Pinpoint the cell where the given text exists, returning its [x, y] midpoint coordinate. 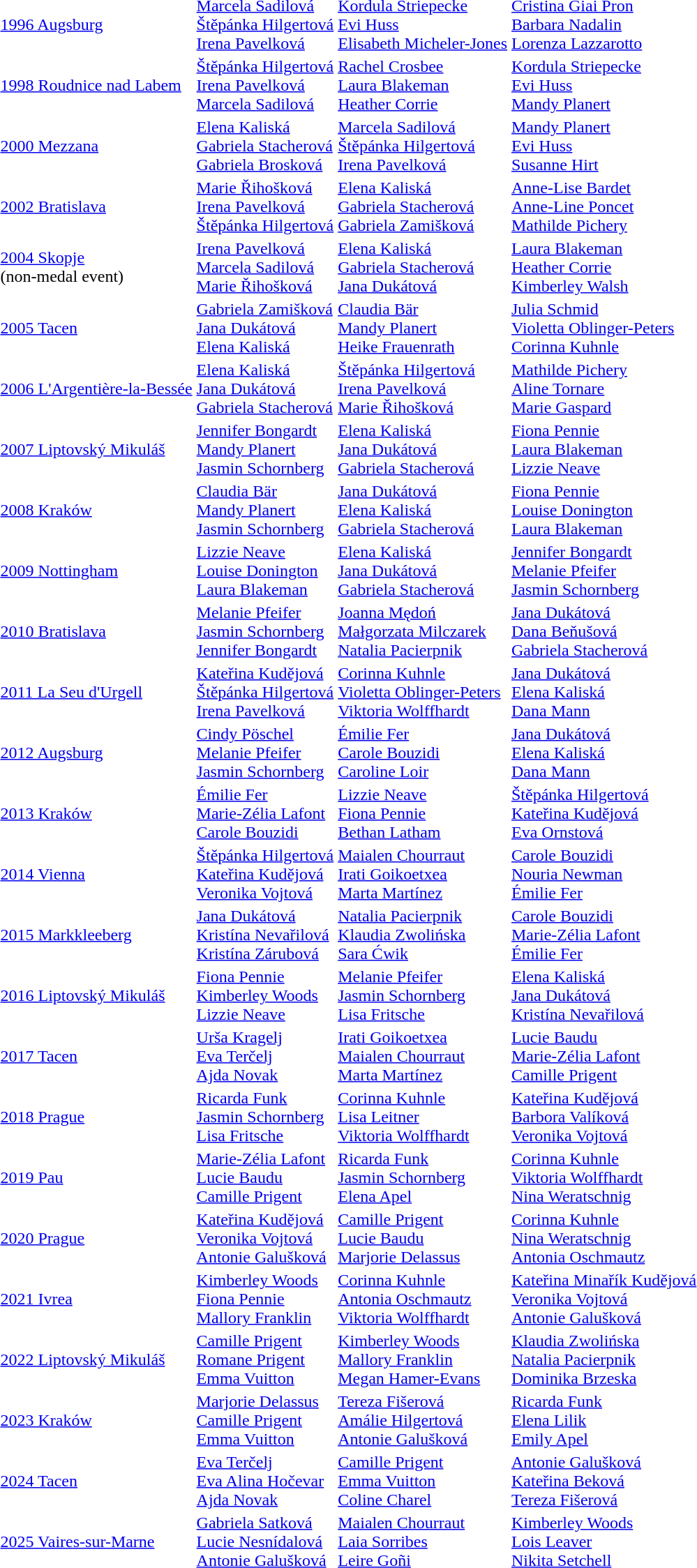
Lizzie NeaveLouise DoningtonLaura Blakeman [265, 571]
Kateřina KudějováVeronika VojtováAntonie Galušková [265, 1238]
Ricarda FunkJasmin SchornbergLisa Fritsche [265, 1117]
Kateřina KudějováŠtěpánka HilgertováIrena Pavelková [265, 692]
Fiona PennieKimberley WoodsLizzie Neave [265, 995]
Camille PrigentRomane PrigentEmma Vuitton [265, 1359]
Jennifer BongardtMandy PlanertJasmin Schornberg [265, 449]
Joanna MędońMałgorzata MilczarekNatalia Pacierpnik [423, 631]
Melanie PfeiferJasmin SchornbergJennifer Bongardt [265, 631]
Corinna KuhnleLisa LeitnerViktoria Wolffhardt [423, 1117]
Corinna KuhnleAntonia OschmautzViktoria Wolffhardt [423, 1299]
Marie ŘihoškováIrena PavelkováŠtěpánka Hilgertová [265, 206]
Claudia BärMandy PlanertJasmin Schornberg [265, 510]
Eva TerčeljEva Alina HočevarAjda Novak [265, 1481]
Kimberley WoodsMallory FranklinMegan Hamer-Evans [423, 1359]
Ricarda FunkJasmin SchornbergElena Apel [423, 1177]
Claudia BärMandy PlanertHeike Frauenrath [423, 328]
Marie-Zélia LafontLucie BauduCamille Prigent [265, 1177]
Émilie FerCarole BouzidiCaroline Loir [423, 753]
Gabriela ZamiškováJana DukátováElena Kaliská [265, 328]
Marcela SadilováŠtěpánka HilgertováIrena Pavelková [423, 146]
Irati GoikoetxeaMaialen ChourrautMarta Martínez [423, 1056]
Melanie PfeiferJasmin SchornbergLisa Fritsche [423, 995]
Cindy PöschelMelanie PfeiferJasmin Schornberg [265, 753]
Marjorie DelassusCamille PrigentEmma Vuitton [265, 1420]
Lizzie NeaveFiona PennieBethan Latham [423, 813]
Elena KaliskáGabriela StacherováJana Dukátová [423, 267]
Rachel CrosbeeLaura BlakemanHeather Corrie [423, 85]
Jana DukátováKristína NevařilováKristína Zárubová [265, 935]
Urša KrageljEva TerčeljAjda Novak [265, 1056]
Camille PrigentEmma VuittonColine Charel [423, 1481]
Irena PavelkováMarcela SadilováMarie Řihošková [265, 267]
Elena KaliskáGabriela StacherováGabriela Zamišková [423, 206]
Štěpánka HilgertováKateřina KudějováVeronika Vojtová [265, 874]
Jana DukátováElena KaliskáGabriela Stacherová [423, 510]
Štěpánka HilgertováIrena PavelkováMarie Řihošková [423, 389]
Natalia PacierpnikKlaudia ZwolińskaSara Ćwik [423, 935]
Camille PrigentLucie BauduMarjorie Delassus [423, 1238]
Elena KaliskáGabriela StacherováGabriela Brosková [265, 146]
Kimberley WoodsFiona PennieMallory Franklin [265, 1299]
Tereza FišerováAmálie HilgertováAntonie Galušková [423, 1420]
Émilie FerMarie-Zélia LafontCarole Bouzidi [265, 813]
Štěpánka HilgertováIrena PavelkováMarcela Sadilová [265, 85]
Maialen ChourrautIrati GoikoetxeaMarta Martínez [423, 874]
Corinna KuhnleVioletta Oblinger-PetersViktoria Wolffhardt [423, 692]
